Search for the cell housing the specified text and yield its (x, y) center coordinate. 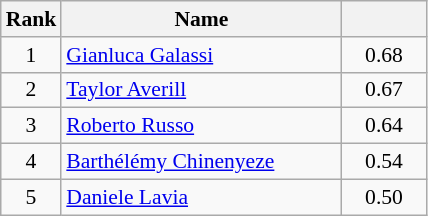
2 (32, 90)
0.50 (384, 197)
Roberto Russo (201, 126)
0.54 (384, 162)
0.64 (384, 126)
Daniele Lavia (201, 197)
Rank (32, 19)
1 (32, 55)
5 (32, 197)
0.67 (384, 90)
Barthélémy Chinenyeze (201, 162)
Taylor Averill (201, 90)
Name (201, 19)
3 (32, 126)
Gianluca Galassi (201, 55)
0.68 (384, 55)
4 (32, 162)
